Find where the given text appears and provide that cell's center as (x, y) coordinate. 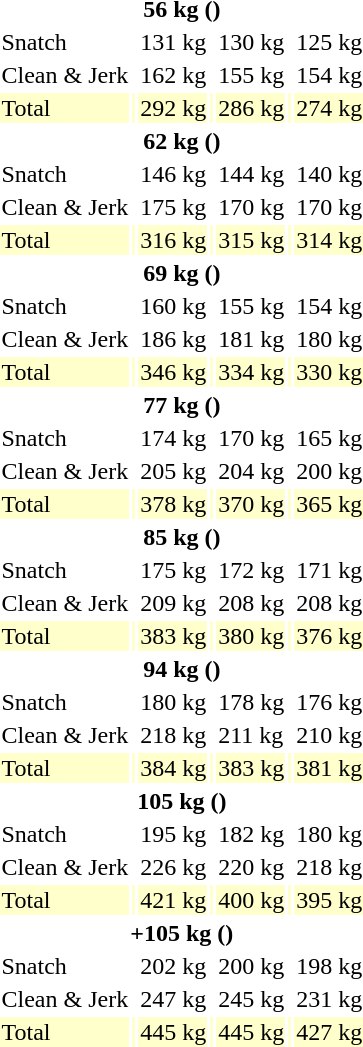
316 kg (174, 240)
211 kg (252, 735)
220 kg (252, 867)
162 kg (174, 75)
172 kg (252, 570)
160 kg (174, 306)
315 kg (252, 240)
421 kg (174, 900)
346 kg (174, 372)
370 kg (252, 504)
292 kg (174, 108)
144 kg (252, 174)
380 kg (252, 636)
384 kg (174, 768)
146 kg (174, 174)
202 kg (174, 966)
182 kg (252, 834)
130 kg (252, 42)
378 kg (174, 504)
200 kg (252, 966)
181 kg (252, 339)
286 kg (252, 108)
204 kg (252, 471)
209 kg (174, 603)
178 kg (252, 702)
186 kg (174, 339)
180 kg (174, 702)
208 kg (252, 603)
247 kg (174, 999)
131 kg (174, 42)
245 kg (252, 999)
174 kg (174, 438)
195 kg (174, 834)
226 kg (174, 867)
400 kg (252, 900)
334 kg (252, 372)
218 kg (174, 735)
205 kg (174, 471)
